Locate the cell with the specified text and output its (x, y) center coordinate. 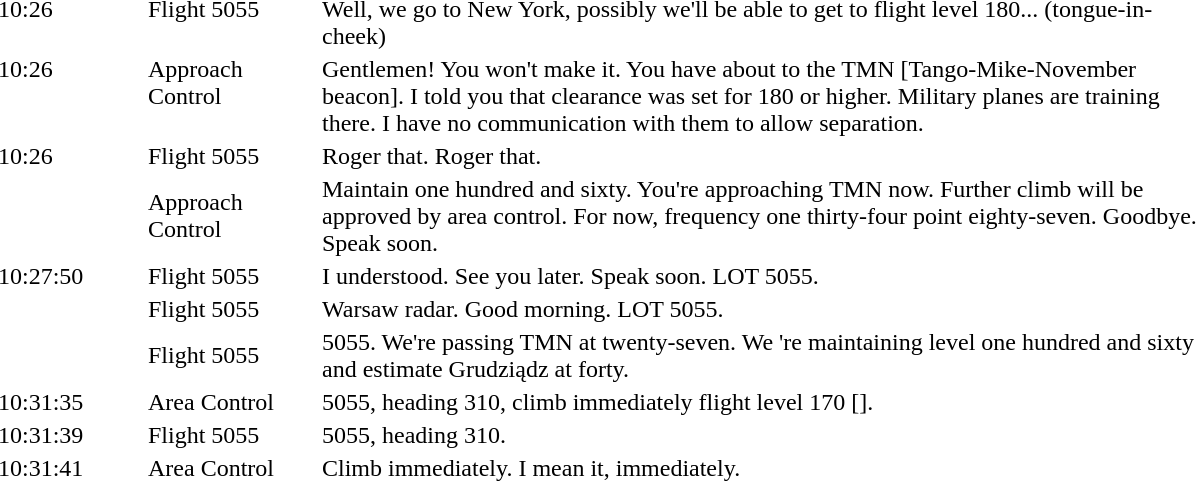
Area Control (232, 402)
